Extract the [x, y] coordinate from the center of the cell holding the provided text.  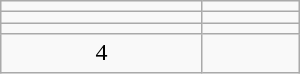
4 [102, 53]
